Return [X, Y] of the center of cell containing provided text 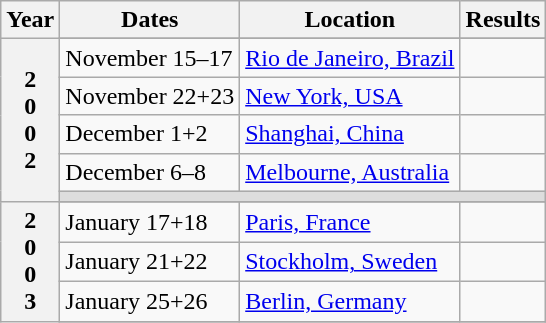
Melbourne, Australia [350, 172]
January 21+22 [150, 262]
Stockholm, Sweden [350, 262]
December 6–8 [150, 172]
Paris, France [350, 222]
Results [503, 20]
New York, USA [350, 96]
Shanghai, China [350, 134]
Rio de Janeiro, Brazil [350, 58]
Dates [150, 20]
Berlin, Germany [350, 301]
January 17+18 [150, 222]
January 25+26 [150, 301]
November 22+23 [150, 96]
November 15–17 [150, 58]
Location [350, 20]
December 1+2 [150, 134]
2003 [30, 262]
Year [30, 20]
2002 [30, 120]
